Scan for the cell matching the given text and deliver its (X, Y) coordinate at center. 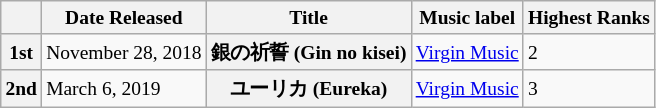
ユーリカ (Eureka) (308, 88)
銀の祈誓 (Gin no kisei) (308, 52)
Title (308, 18)
November 28, 2018 (124, 52)
2nd (22, 88)
Highest Ranks (588, 18)
2 (588, 52)
3 (588, 88)
March 6, 2019 (124, 88)
1st (22, 52)
Music label (467, 18)
Date Released (124, 18)
